Identify which cell holds the provided text, then report its [x, y] central coordinate. 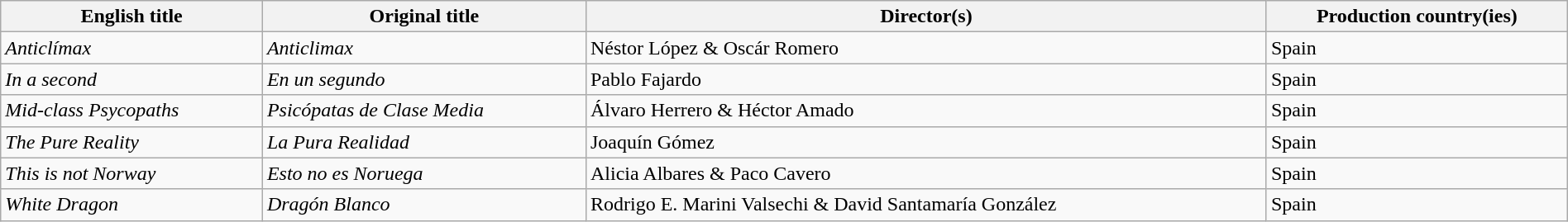
Anticlimax [423, 48]
Esto no es Noruega [423, 173]
Alicia Albares & Paco Cavero [926, 173]
Rodrigo E. Marini Valsechi & David Santamaría González [926, 205]
Original title [423, 17]
Joaquín Gómez [926, 142]
Álvaro Herrero & Héctor Amado [926, 111]
Anticlímax [132, 48]
Director(s) [926, 17]
In a second [132, 79]
La Pura Realidad [423, 142]
Néstor López & Oscár Romero [926, 48]
Dragón Blanco [423, 205]
This is not Norway [132, 173]
Pablo Fajardo [926, 79]
The Pure Reality [132, 142]
Psicópatas de Clase Media [423, 111]
En un segundo [423, 79]
Production country(ies) [1417, 17]
English title [132, 17]
White Dragon [132, 205]
Mid-class Psycopaths [132, 111]
